Provide the (x, y) coordinate of the cell's center where the given text is located.  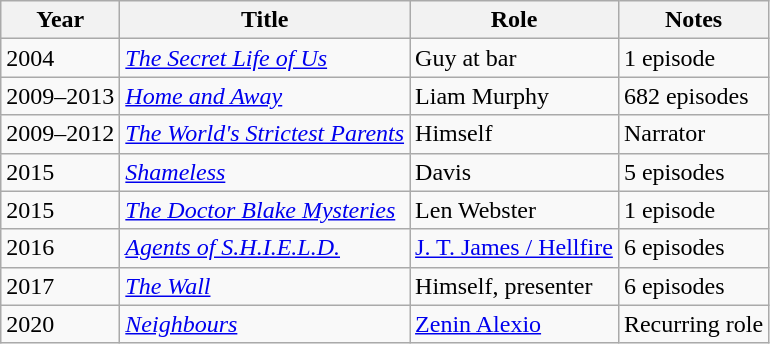
Shameless (265, 172)
Zenin Alexio (514, 324)
2020 (60, 324)
The Wall (265, 286)
Home and Away (265, 96)
Len Webster (514, 210)
2009–2013 (60, 96)
Year (60, 20)
2009–2012 (60, 134)
Agents of S.H.I.E.L.D. (265, 248)
Himself, presenter (514, 286)
2016 (60, 248)
The World's Strictest Parents (265, 134)
Recurring role (693, 324)
Neighbours (265, 324)
Role (514, 20)
Liam Murphy (514, 96)
The Doctor Blake Mysteries (265, 210)
Notes (693, 20)
Guy at bar (514, 58)
2017 (60, 286)
Himself (514, 134)
The Secret Life of Us (265, 58)
Davis (514, 172)
5 episodes (693, 172)
Title (265, 20)
2004 (60, 58)
J. T. James / Hellfire (514, 248)
682 episodes (693, 96)
Narrator (693, 134)
